Extract the [x, y] coordinate from the center of the cell holding the provided text.  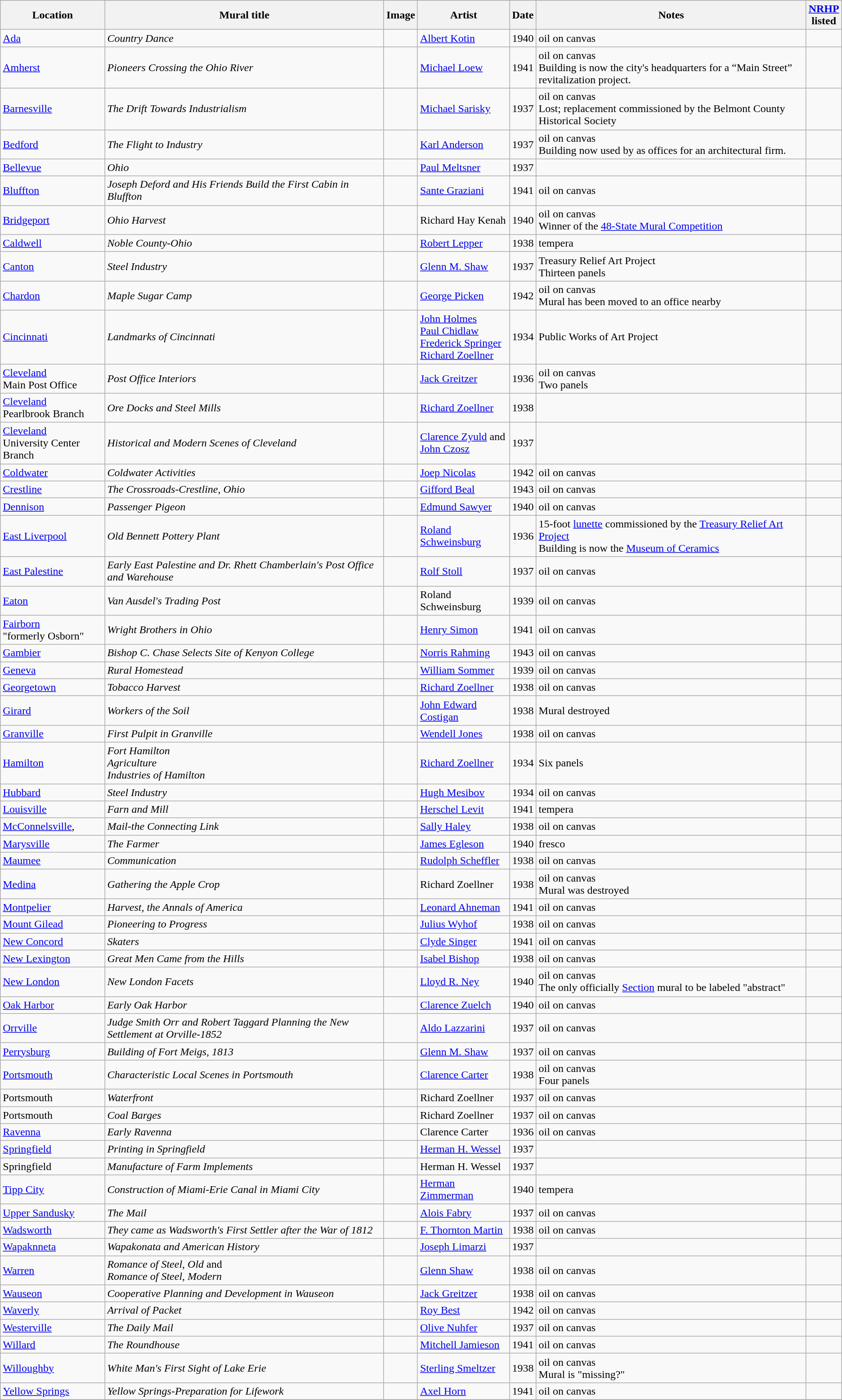
ClevelandMain Post Office [53, 378]
Old Bennett Pottery Plant [244, 536]
The Farmer [244, 844]
Gambier [53, 653]
Notes [671, 15]
oil on canvasThe only officially Section mural to be labeled "abstract" [671, 982]
Herschel Levit [463, 810]
Early Ravenna [244, 1132]
Communication [244, 861]
Ada [53, 38]
oil on canvasFour panels [671, 1075]
Yellow Springs [53, 1391]
Upper Sandusky [53, 1213]
Ohio [244, 167]
Arrival of Packet [244, 1310]
Treasury Relief Art ProjectThirteen panels [671, 266]
Fairborn "formerly Osborn" [53, 630]
ClevelandUniversity Center Branch [53, 443]
Early East Palestine and Dr. Rhett Chamberlain's Post Office and Warehouse [244, 572]
Louisville [53, 810]
Six panels [671, 763]
Barnesville [53, 109]
New Concord [53, 941]
Perrysburg [53, 1051]
The Mail [244, 1213]
George Picken [463, 295]
Medina [53, 884]
The Drift Towards Industrialism [244, 109]
Clyde Singer [463, 941]
Albert Kotin [463, 38]
Julius Wyhof [463, 924]
Joseph Deford and His Friends Build the First Cabin in Bluffton [244, 191]
oil on canvas Building is now the city's headquarters for a “Main Street” revitalization project. [671, 68]
Bishop C. Chase Selects Site of Kenyon College [244, 653]
Glenn Shaw [463, 1270]
The Roundhouse [244, 1345]
Willoughby [53, 1368]
Passenger Pigeon [244, 507]
Crestline [53, 490]
Leonard Ahneman [463, 907]
White Man's First Sight of Lake Erie [244, 1368]
Coal Barges [244, 1115]
James Egleson [463, 844]
Michael Sarisky [463, 109]
Warren [53, 1270]
Orrville [53, 1028]
Coldwater Activities [244, 473]
Post Office Interiors [244, 378]
Country Dance [244, 38]
Maple Sugar Camp [244, 295]
East Liverpool [53, 536]
Richard Hay Kenah [463, 220]
Caldwell [53, 243]
Sterling Smeltzer [463, 1368]
Granville [53, 734]
Wapakonata and American History [244, 1247]
Roy Best [463, 1310]
oil on canvasMural has been moved to an office nearby [671, 295]
Hugh Mesibov [463, 792]
Axel Horn [463, 1391]
Mural destroyed [671, 710]
Artist [463, 15]
Fort HamiltonAgricultureIndustries of Hamilton [244, 763]
Waverly [53, 1310]
Herman Zimmerman [463, 1190]
NRHPlisted [824, 15]
Alois Fabry [463, 1213]
Montpelier [53, 907]
John Holmes Paul ChidlawFrederick SpringerRichard Zoellner [463, 337]
McConnelsville, [53, 827]
Aldo Lazzarini [463, 1028]
The Flight to Industry [244, 144]
Norris Rahming [463, 653]
Geneva [53, 670]
Maumee [53, 861]
Yellow Springs-Preparation for Lifework [244, 1391]
Great Men Came from the Hills [244, 959]
John Edward Costigan [463, 710]
Van Ausdel's Trading Post [244, 600]
Noble County-Ohio [244, 243]
Clarence Zyuld and John Czosz [463, 443]
Mitchell Jamieson [463, 1345]
Mural title [244, 15]
Bridgeport [53, 220]
fresco [671, 844]
Ore Docks and Steel Mills [244, 408]
Gathering the Apple Crop [244, 884]
Judge Smith Orr and Robert Taggard Planning the New Settlement at Orville-1852 [244, 1028]
Hubbard [53, 792]
Historical and Modern Scenes of Cleveland [244, 443]
New London [53, 982]
Eaton [53, 600]
Paul Meltsner [463, 167]
Location [53, 15]
oil on canvasLost; replacement commissioned by the Belmont County Historical Society [671, 109]
Rural Homestead [244, 670]
oil on canvas Building now used by as offices for an architectural firm. [671, 144]
Edmund Sawyer [463, 507]
Girard [53, 710]
Bellevue [53, 167]
Pioneering to Progress [244, 924]
Pioneers Crossing the Ohio River [244, 68]
William Sommer [463, 670]
First Pulpit in Granville [244, 734]
Clarence Zuelch [463, 1005]
New Lexington [53, 959]
Westerville [53, 1328]
Olive Nuhfer [463, 1328]
Mount Gilead [53, 924]
Tipp City [53, 1190]
Chardon [53, 295]
Wauseon [53, 1293]
Ohio Harvest [244, 220]
Canton [53, 266]
Characteristic Local Scenes in Portsmouth [244, 1075]
Mail-the Connecting Link [244, 827]
Gifford Beal [463, 490]
15-foot lunette commissioned by the Treasury Relief Art ProjectBuilding is now the Museum of Ceramics [671, 536]
ClevelandPearlbrook Branch [53, 408]
They came as Wadsworth's First Settler after the War of 1812 [244, 1230]
The Daily Mail [244, 1328]
Karl Anderson [463, 144]
New London Facets [244, 982]
Coldwater [53, 473]
Ravenna [53, 1132]
Wadsworth [53, 1230]
oil on canvasWinner of the 48-State Mural Competition [671, 220]
Building of Fort Meigs, 1813 [244, 1051]
Dennison [53, 507]
Bedford [53, 144]
Cooperative Planning and Development in Wauseon [244, 1293]
Wright Brothers in Ohio [244, 630]
Harvest, the Annals of America [244, 907]
East Palestine [53, 572]
Marysville [53, 844]
Georgetown [53, 687]
Wapaknneta [53, 1247]
Skaters [244, 941]
Joep Nicolas [463, 473]
Bluffton [53, 191]
Willard [53, 1345]
Amherst [53, 68]
F. Thornton Martin [463, 1230]
Henry Simon [463, 630]
Manufacture of Farm Implements [244, 1166]
Romance of Steel, Old and Romance of Steel, Modern [244, 1270]
Workers of the Soil [244, 710]
Farn and Mill [244, 810]
Oak Harbor [53, 1005]
Landmarks of Cincinnati [244, 337]
Construction of Miami-Erie Canal in Miami City [244, 1190]
Sally Haley [463, 827]
Rudolph Scheffler [463, 861]
Image [400, 15]
oil on canvasMural was destroyed [671, 884]
Printing in Springfield [244, 1149]
Waterfront [244, 1098]
Sante Graziani [463, 191]
The Crossroads-Crestline, Ohio [244, 490]
oil on canvasTwo panels [671, 378]
Cincinnati [53, 337]
oil on canvasMural is "missing?" [671, 1368]
Robert Lepper [463, 243]
Rolf Stoll [463, 572]
Public Works of Art Project [671, 337]
Lloyd R. Ney [463, 982]
Isabel Bishop [463, 959]
Wendell Jones [463, 734]
Hamilton [53, 763]
Early Oak Harbor [244, 1005]
Date [523, 15]
Joseph Limarzi [463, 1247]
Michael Loew [463, 68]
Tobacco Harvest [244, 687]
